Locate the cell with the specified text and output its (x, y) center coordinate. 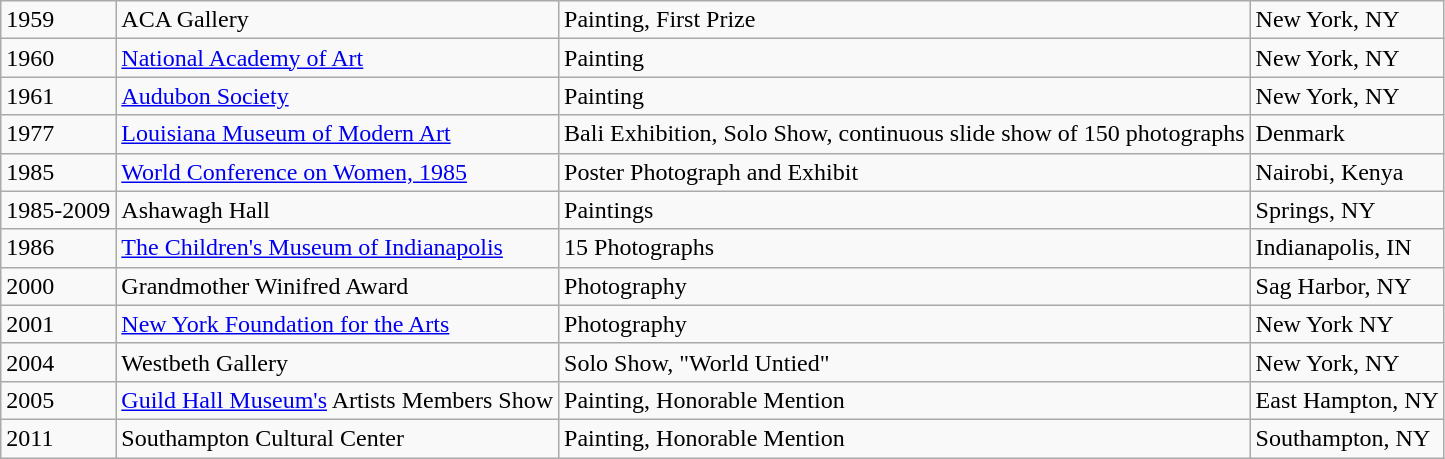
World Conference on Women, 1985 (338, 172)
East Hampton, NY (1347, 400)
National Academy of Art (338, 58)
1985 (58, 172)
ACA Gallery (338, 20)
Indianapolis, IN (1347, 248)
1977 (58, 134)
Guild Hall Museum's Artists Members Show (338, 400)
Nairobi, Kenya (1347, 172)
2004 (58, 362)
Southampton, NY (1347, 438)
Painting, First Prize (905, 20)
15 Photographs (905, 248)
Solo Show, "World Untied" (905, 362)
The Children's Museum of Indianapolis (338, 248)
Southampton Cultural Center (338, 438)
Poster Photograph and Exhibit (905, 172)
1961 (58, 96)
New York Foundation for the Arts (338, 324)
1986 (58, 248)
Paintings (905, 210)
Sag Harbor, NY (1347, 286)
2000 (58, 286)
New York NY (1347, 324)
1960 (58, 58)
Westbeth Gallery (338, 362)
Bali Exhibition, Solo Show, continuous slide show of 150 photographs (905, 134)
Springs, NY (1347, 210)
2001 (58, 324)
2005 (58, 400)
Denmark (1347, 134)
1959 (58, 20)
Audubon Society (338, 96)
2011 (58, 438)
Louisiana Museum of Modern Art (338, 134)
1985-2009 (58, 210)
Grandmother Winifred Award (338, 286)
Ashawagh Hall (338, 210)
